Find where the given text appears and provide that cell's center as (X, Y) coordinate. 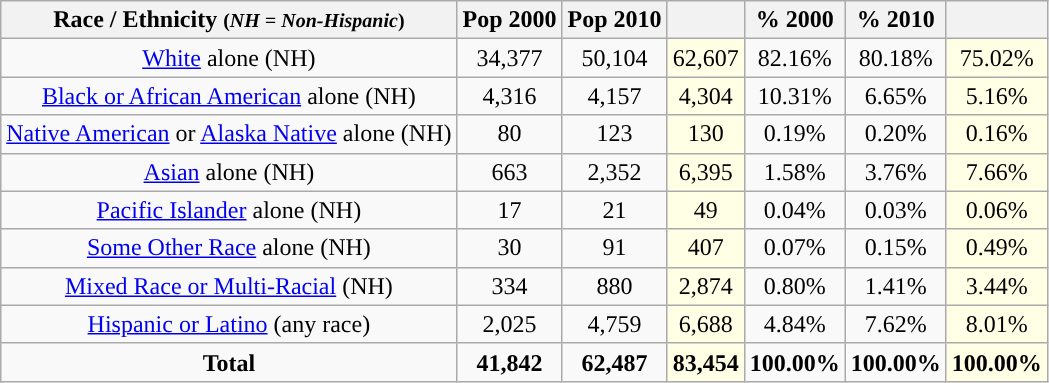
6.65% (896, 96)
Asian alone (NH) (229, 172)
334 (510, 286)
0.03% (896, 210)
17 (510, 210)
0.20% (896, 134)
0.16% (996, 134)
Pacific Islander alone (NH) (229, 210)
62,607 (706, 58)
% 2000 (794, 20)
Hispanic or Latino (any race) (229, 324)
Some Other Race alone (NH) (229, 248)
3.76% (896, 172)
880 (614, 286)
82.16% (794, 58)
10.31% (794, 96)
62,487 (614, 362)
75.02% (996, 58)
6,688 (706, 324)
7.62% (896, 324)
0.49% (996, 248)
1.58% (794, 172)
3.44% (996, 286)
34,377 (510, 58)
Pop 2010 (614, 20)
5.16% (996, 96)
91 (614, 248)
2,874 (706, 286)
Total (229, 362)
7.66% (996, 172)
0.06% (996, 210)
663 (510, 172)
130 (706, 134)
80.18% (896, 58)
8.01% (996, 324)
123 (614, 134)
30 (510, 248)
Race / Ethnicity (NH = Non-Hispanic) (229, 20)
4,157 (614, 96)
0.15% (896, 248)
21 (614, 210)
% 2010 (896, 20)
4.84% (794, 324)
Pop 2000 (510, 20)
1.41% (896, 286)
41,842 (510, 362)
Mixed Race or Multi-Racial (NH) (229, 286)
Black or African American alone (NH) (229, 96)
49 (706, 210)
83,454 (706, 362)
4,304 (706, 96)
2,025 (510, 324)
White alone (NH) (229, 58)
6,395 (706, 172)
407 (706, 248)
4,316 (510, 96)
Native American or Alaska Native alone (NH) (229, 134)
0.04% (794, 210)
0.80% (794, 286)
0.07% (794, 248)
0.19% (794, 134)
4,759 (614, 324)
50,104 (614, 58)
80 (510, 134)
2,352 (614, 172)
